Capture the cell that displays the provided text and extract its (X, Y) central coordinate. 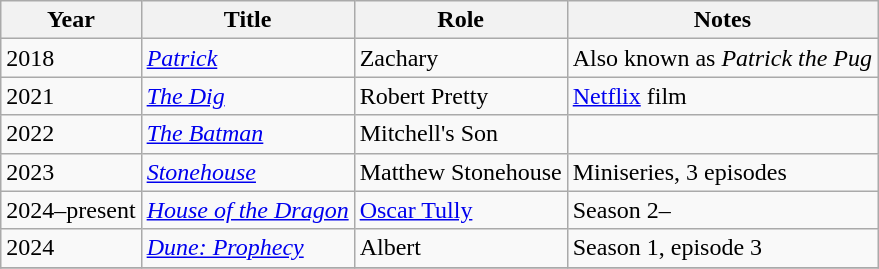
Stonehouse (248, 172)
Patrick (248, 58)
2023 (71, 172)
2018 (71, 58)
Also known as Patrick the Pug (722, 58)
The Batman (248, 134)
House of the Dragon (248, 210)
Season 1, episode 3 (722, 248)
2024–present (71, 210)
2022 (71, 134)
2021 (71, 96)
2024 (71, 248)
Miniseries, 3 episodes (722, 172)
Year (71, 20)
Oscar Tully (460, 210)
The Dig (248, 96)
Netflix film (722, 96)
Zachary (460, 58)
Season 2– (722, 210)
Role (460, 20)
Mitchell's Son (460, 134)
Notes (722, 20)
Title (248, 20)
Matthew Stonehouse (460, 172)
Dune: Prophecy (248, 248)
Albert (460, 248)
Robert Pretty (460, 96)
